Return [X, Y] of the center of cell containing provided text 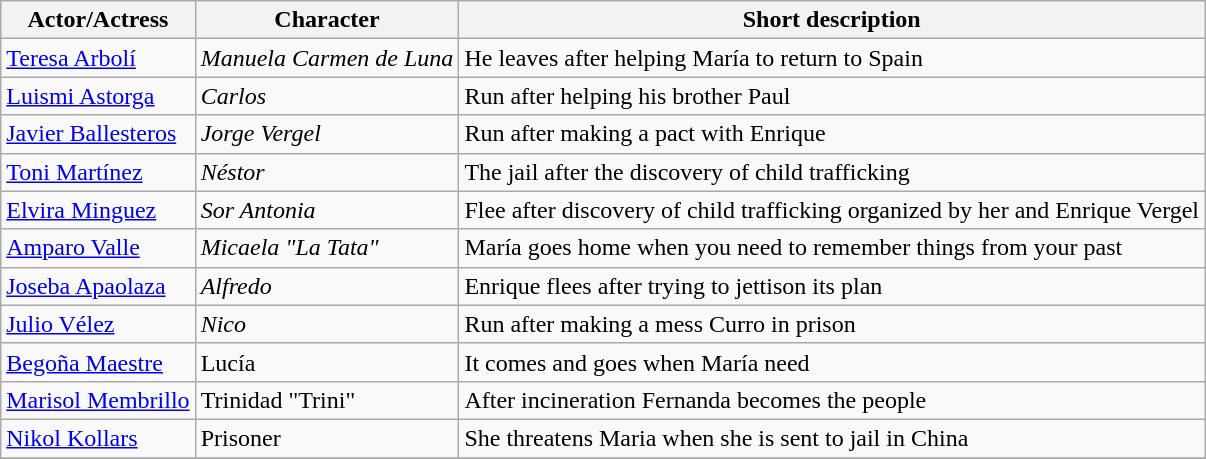
Jorge Vergel [327, 134]
Run after making a pact with Enrique [832, 134]
Julio Vélez [98, 324]
Teresa Arbolí [98, 58]
Luismi Astorga [98, 96]
Prisoner [327, 438]
Elvira Minguez [98, 210]
Nico [327, 324]
Flee after discovery of child trafficking organized by her and Enrique Vergel [832, 210]
After incineration Fernanda becomes the people [832, 400]
Trinidad "Trini" [327, 400]
Nikol Kollars [98, 438]
Run after helping his brother Paul [832, 96]
Javier Ballesteros [98, 134]
Néstor [327, 172]
Marisol Membrillo [98, 400]
Character [327, 20]
Micaela "La Tata" [327, 248]
Alfredo [327, 286]
María goes home when you need to remember things from your past [832, 248]
Short description [832, 20]
The jail after the discovery of child trafficking [832, 172]
Manuela Carmen de Luna [327, 58]
Run after making a mess Curro in prison [832, 324]
Toni Martínez [98, 172]
Amparo Valle [98, 248]
It comes and goes when María need [832, 362]
He leaves after helping María to return to Spain [832, 58]
Joseba Apaolaza [98, 286]
She threatens Maria when she is sent to jail in China [832, 438]
Enrique flees after trying to jettison its plan [832, 286]
Begoña Maestre [98, 362]
Carlos [327, 96]
Lucía [327, 362]
Sor Antonia [327, 210]
Actor/Actress [98, 20]
